For the text-containing cell, return its midpoint in [X, Y] coordinate format. 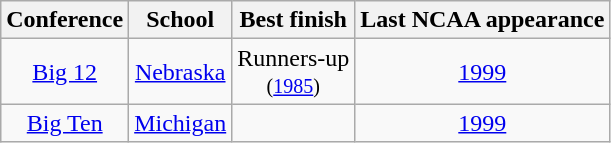
Big Ten [65, 123]
Best finish [294, 20]
Big 12 [65, 72]
Runners-up(1985) [294, 72]
Conference [65, 20]
School [180, 20]
Michigan [180, 123]
Nebraska [180, 72]
Last NCAA appearance [482, 20]
